Capture the cell that displays the provided text and extract its [X, Y] central coordinate. 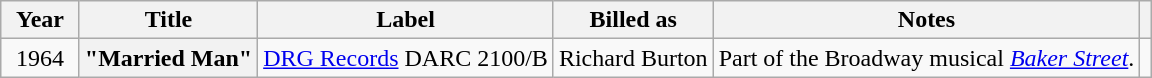
Part of the Broadway musical Baker Street. [926, 58]
DRG Records DARC 2100/B [406, 58]
Year [40, 20]
Label [406, 20]
1964 [40, 58]
Billed as [633, 20]
Richard Burton [633, 58]
"Married Man" [168, 58]
Notes [926, 20]
Title [168, 20]
